From the cell containing the given text, extract its center point as (X, Y) coordinate. 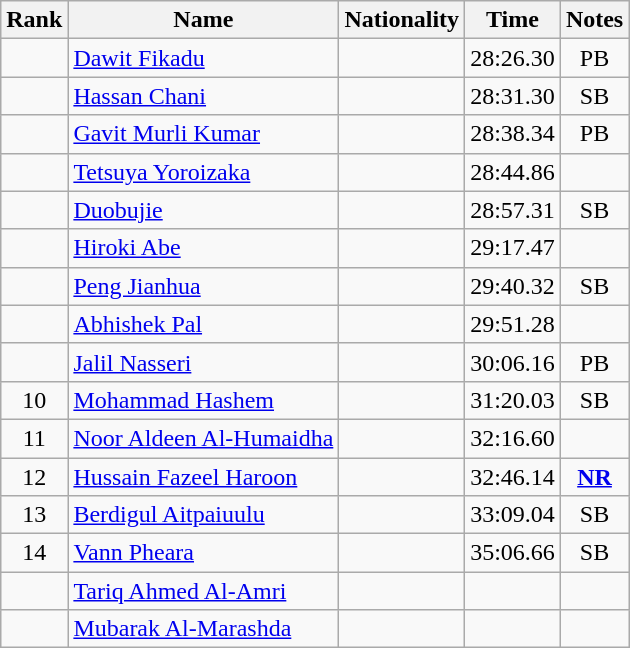
Mubarak Al-Marashda (204, 629)
Noor Aldeen Al-Humaidha (204, 438)
Duobujie (204, 210)
10 (34, 400)
33:09.04 (513, 515)
NR (594, 477)
29:17.47 (513, 248)
28:44.86 (513, 172)
31:20.03 (513, 400)
35:06.66 (513, 553)
28:57.31 (513, 210)
32:16.60 (513, 438)
29:40.32 (513, 286)
29:51.28 (513, 324)
28:31.30 (513, 96)
Mohammad Hashem (204, 400)
Time (513, 20)
Tariq Ahmed Al-Amri (204, 591)
14 (34, 553)
Dawit Fikadu (204, 58)
13 (34, 515)
Name (204, 20)
Hiroki Abe (204, 248)
Tetsuya Yoroizaka (204, 172)
32:46.14 (513, 477)
Nationality (402, 20)
Gavit Murli Kumar (204, 134)
11 (34, 438)
Hassan Chani (204, 96)
28:26.30 (513, 58)
Abhishek Pal (204, 324)
12 (34, 477)
Rank (34, 20)
Vann Pheara (204, 553)
Notes (594, 20)
30:06.16 (513, 362)
Hussain Fazeel Haroon (204, 477)
Jalil Nasseri (204, 362)
Peng Jianhua (204, 286)
28:38.34 (513, 134)
Berdigul Aitpaiuulu (204, 515)
